For the text-containing cell, return its midpoint in (x, y) coordinate format. 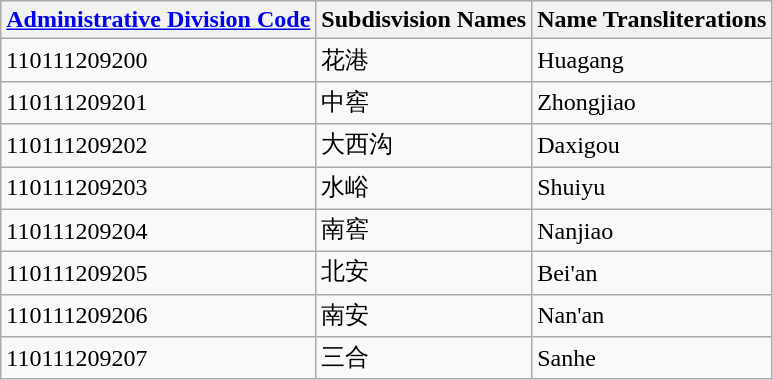
南安 (424, 316)
Zhongjiao (652, 102)
大西沟 (424, 146)
110111209200 (158, 60)
110111209201 (158, 102)
Nanjiao (652, 230)
Name Transliterations (652, 20)
南窖 (424, 230)
Shuiyu (652, 188)
110111209204 (158, 230)
三合 (424, 358)
Bei'an (652, 274)
Huagang (652, 60)
花港 (424, 60)
110111209206 (158, 316)
110111209205 (158, 274)
110111209207 (158, 358)
水峪 (424, 188)
北安 (424, 274)
110111209203 (158, 188)
Subdisvision Names (424, 20)
Daxigou (652, 146)
Administrative Division Code (158, 20)
Sanhe (652, 358)
中窖 (424, 102)
110111209202 (158, 146)
Nan'an (652, 316)
